Output the (X, Y) coordinate of the center of the cell containing the given text.  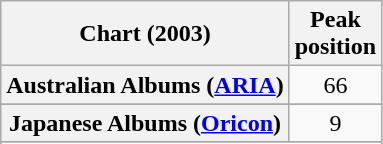
Australian Albums (ARIA) (145, 85)
Japanese Albums (Oricon) (145, 123)
9 (335, 123)
66 (335, 85)
Peakposition (335, 34)
Chart (2003) (145, 34)
